Determine the (X, Y) coordinate at the center of the cell enclosing the given text.  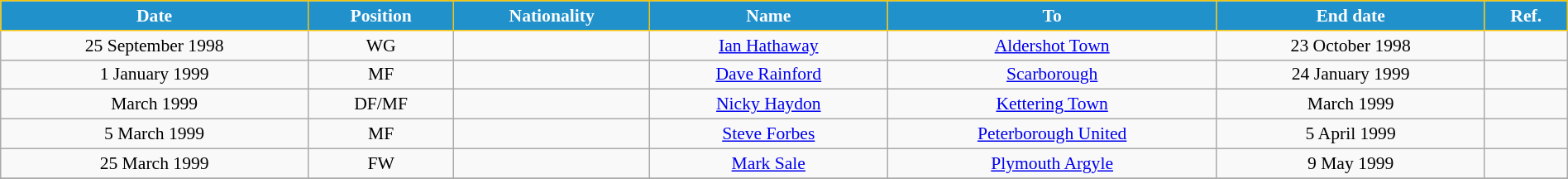
9 May 1999 (1350, 163)
Nicky Haydon (768, 104)
Aldershot Town (1052, 46)
25 March 1999 (155, 163)
Mark Sale (768, 163)
23 October 1998 (1350, 46)
Dave Rainford (768, 75)
Nationality (552, 16)
Scarborough (1052, 75)
Name (768, 16)
25 September 1998 (155, 46)
Date (155, 16)
WG (380, 46)
5 April 1999 (1350, 134)
Kettering Town (1052, 104)
1 January 1999 (155, 75)
DF/MF (380, 104)
To (1052, 16)
5 March 1999 (155, 134)
Plymouth Argyle (1052, 163)
Ref. (1526, 16)
Steve Forbes (768, 134)
24 January 1999 (1350, 75)
FW (380, 163)
End date (1350, 16)
Ian Hathaway (768, 46)
Peterborough United (1052, 134)
Position (380, 16)
